Return the (X, Y) coordinate for the center point of the cell that contains the specified text.  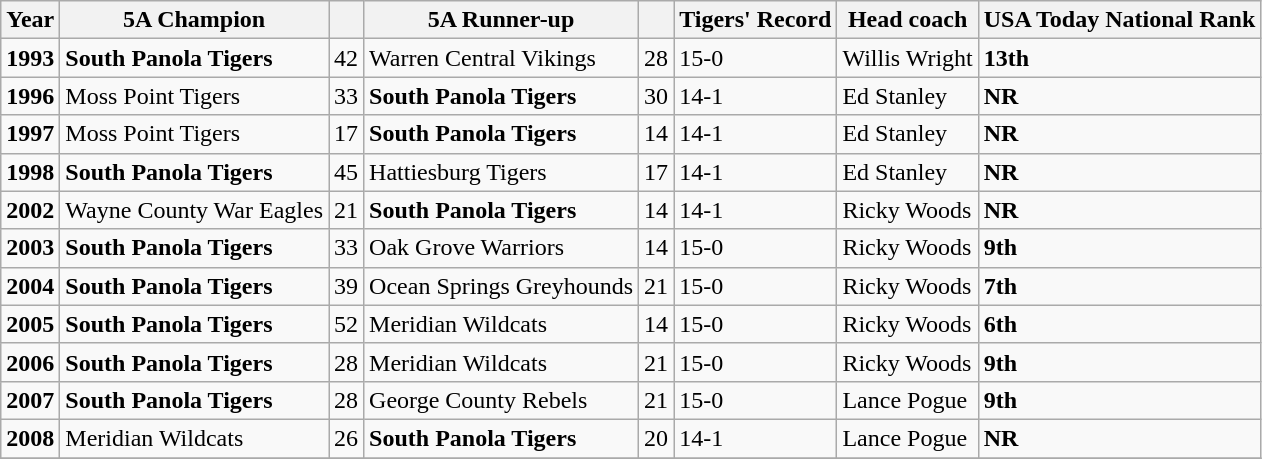
2006 (30, 362)
6th (1120, 324)
Wayne County War Eagles (194, 210)
2005 (30, 324)
Willis Wright (908, 58)
5A Runner-up (502, 20)
2003 (30, 248)
1993 (30, 58)
13th (1120, 58)
39 (346, 286)
5A Champion (194, 20)
George County Rebels (502, 400)
1996 (30, 96)
2004 (30, 286)
26 (346, 438)
Hattiesburg Tigers (502, 172)
7th (1120, 286)
Warren Central Vikings (502, 58)
2007 (30, 400)
Oak Grove Warriors (502, 248)
Tigers' Record (756, 20)
2002 (30, 210)
30 (656, 96)
2008 (30, 438)
Year (30, 20)
Ocean Springs Greyhounds (502, 286)
Head coach (908, 20)
42 (346, 58)
52 (346, 324)
1998 (30, 172)
USA Today National Rank (1120, 20)
45 (346, 172)
1997 (30, 134)
20 (656, 438)
